Output the [x, y] coordinate of the center of the cell containing the given text.  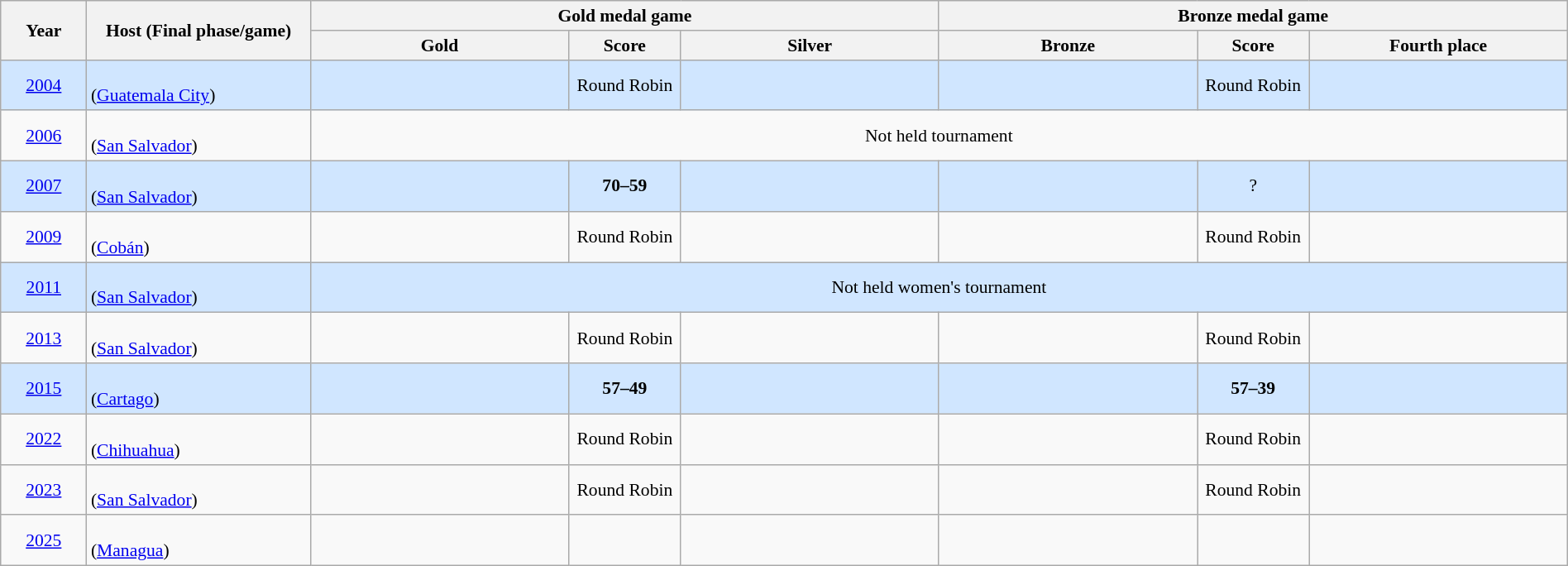
Bronze medal game [1253, 16]
Bronze [1068, 46]
(Managua) [198, 541]
2009 [44, 237]
57–49 [625, 389]
2023 [44, 490]
2022 [44, 439]
2015 [44, 389]
Year [44, 30]
2004 [44, 84]
2007 [44, 187]
Silver [810, 46]
2011 [44, 288]
57–39 [1254, 389]
70–59 [625, 187]
2013 [44, 338]
(Cobán) [198, 237]
(Chihuahua) [198, 439]
(Guatemala City) [198, 84]
2006 [44, 136]
Not held women's tournament [939, 288]
2025 [44, 541]
(Cartago) [198, 389]
Fourth place [1438, 46]
? [1254, 187]
Host (Final phase/game) [198, 30]
Gold [439, 46]
Not held tournament [939, 136]
Gold medal game [624, 16]
